Identify which cell holds the provided text, then report its (x, y) central coordinate. 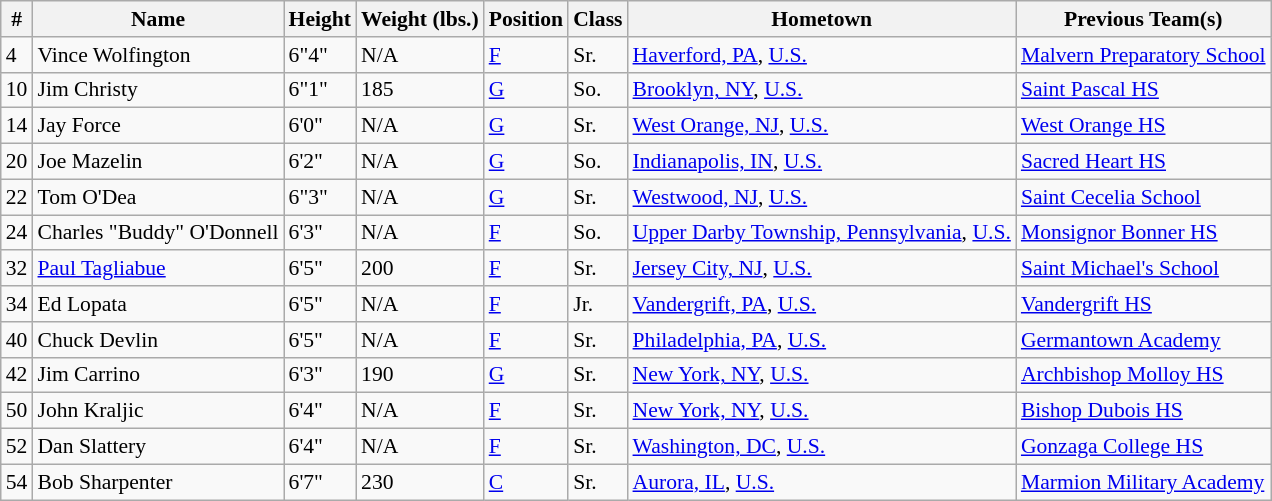
Saint Michael's School (1144, 269)
185 (420, 90)
32 (17, 269)
Indianapolis, IN, U.S. (822, 162)
34 (17, 304)
Tom O'Dea (158, 197)
Class (598, 19)
Jim Carrino (158, 375)
42 (17, 375)
Bishop Dubois HS (1144, 411)
# (17, 19)
Jay Force (158, 126)
Malvern Preparatory School (1144, 55)
Height (320, 19)
Dan Slattery (158, 447)
Monsignor Bonner HS (1144, 233)
20 (17, 162)
Weight (lbs.) (420, 19)
Name (158, 19)
6'7" (320, 482)
Joe Mazelin (158, 162)
Gonzaga College HS (1144, 447)
6"3" (320, 197)
200 (420, 269)
4 (17, 55)
14 (17, 126)
Saint Cecelia School (1144, 197)
190 (420, 375)
West Orange HS (1144, 126)
Bob Sharpenter (158, 482)
Washington, DC, U.S. (822, 447)
Marmion Military Academy (1144, 482)
Vandergrift, PA, U.S. (822, 304)
22 (17, 197)
230 (420, 482)
West Orange, NJ, U.S. (822, 126)
Haverford, PA, U.S. (822, 55)
Brooklyn, NY, U.S. (822, 90)
Jersey City, NJ, U.S. (822, 269)
Philadelphia, PA, U.S. (822, 340)
Archbishop Molloy HS (1144, 375)
52 (17, 447)
Ed Lopata (158, 304)
Position (526, 19)
Upper Darby Township, Pennsylvania, U.S. (822, 233)
Saint Pascal HS (1144, 90)
50 (17, 411)
Paul Tagliabue (158, 269)
C (526, 482)
Charles "Buddy" O'Donnell (158, 233)
Hometown (822, 19)
Germantown Academy (1144, 340)
Vince Wolfington (158, 55)
6'0" (320, 126)
24 (17, 233)
Previous Team(s) (1144, 19)
6"1" (320, 90)
6'2" (320, 162)
Aurora, IL, U.S. (822, 482)
John Kraljic (158, 411)
Chuck Devlin (158, 340)
Jim Christy (158, 90)
Westwood, NJ, U.S. (822, 197)
10 (17, 90)
6"4" (320, 55)
Sacred Heart HS (1144, 162)
Jr. (598, 304)
54 (17, 482)
40 (17, 340)
Vandergrift HS (1144, 304)
